Return (x, y) of the center of cell containing provided text 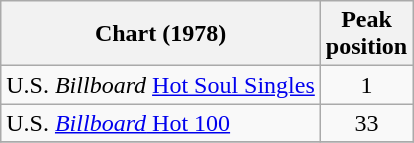
Peak position (366, 34)
U.S. Billboard Hot Soul Singles (161, 85)
1 (366, 85)
U.S. Billboard Hot 100 (161, 123)
33 (366, 123)
Chart (1978) (161, 34)
